Pinpoint the cell where the given text exists, returning its (x, y) midpoint coordinate. 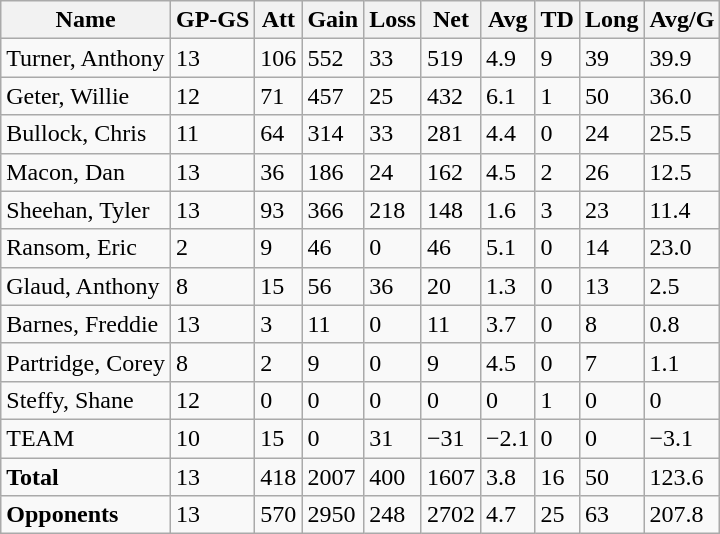
519 (450, 58)
6.1 (508, 96)
Total (86, 477)
Gain (333, 20)
218 (393, 210)
Bullock, Chris (86, 134)
3.7 (508, 324)
281 (450, 134)
Steffy, Shane (86, 400)
23.0 (682, 248)
Ransom, Eric (86, 248)
Avg/G (682, 20)
TEAM (86, 438)
64 (278, 134)
26 (611, 172)
39.9 (682, 58)
1.1 (682, 362)
Sheehan, Tyler (86, 210)
39 (611, 58)
Name (86, 20)
2007 (333, 477)
−3.1 (682, 438)
4.4 (508, 134)
Barnes, Freddie (86, 324)
148 (450, 210)
−31 (450, 438)
1.3 (508, 286)
−2.1 (508, 438)
5.1 (508, 248)
7 (611, 362)
418 (278, 477)
Net (450, 20)
Loss (393, 20)
4.7 (508, 515)
400 (393, 477)
Opponents (86, 515)
248 (393, 515)
162 (450, 172)
16 (557, 477)
31 (393, 438)
457 (333, 96)
TD (557, 20)
0.8 (682, 324)
36.0 (682, 96)
93 (278, 210)
207.8 (682, 515)
Partridge, Corey (86, 362)
186 (333, 172)
10 (212, 438)
20 (450, 286)
Turner, Anthony (86, 58)
106 (278, 58)
GP-GS (212, 20)
552 (333, 58)
Att (278, 20)
3.8 (508, 477)
570 (278, 515)
1607 (450, 477)
Macon, Dan (86, 172)
4.9 (508, 58)
Avg (508, 20)
56 (333, 286)
2702 (450, 515)
12.5 (682, 172)
Geter, Willie (86, 96)
123.6 (682, 477)
Long (611, 20)
Glaud, Anthony (86, 286)
366 (333, 210)
2.5 (682, 286)
11.4 (682, 210)
14 (611, 248)
63 (611, 515)
2950 (333, 515)
23 (611, 210)
25.5 (682, 134)
1.6 (508, 210)
314 (333, 134)
432 (450, 96)
71 (278, 96)
